Extract the [x, y] coordinate from the center of the cell holding the provided text.  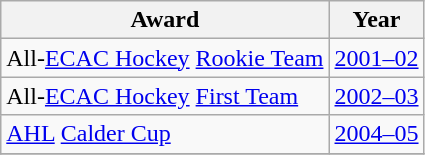
Award [165, 20]
2001–02 [376, 58]
All-ECAC Hockey First Team [165, 96]
AHL Calder Cup [165, 134]
2002–03 [376, 96]
2004–05 [376, 134]
All-ECAC Hockey Rookie Team [165, 58]
Year [376, 20]
